Return (X, Y) of the center of cell containing provided text 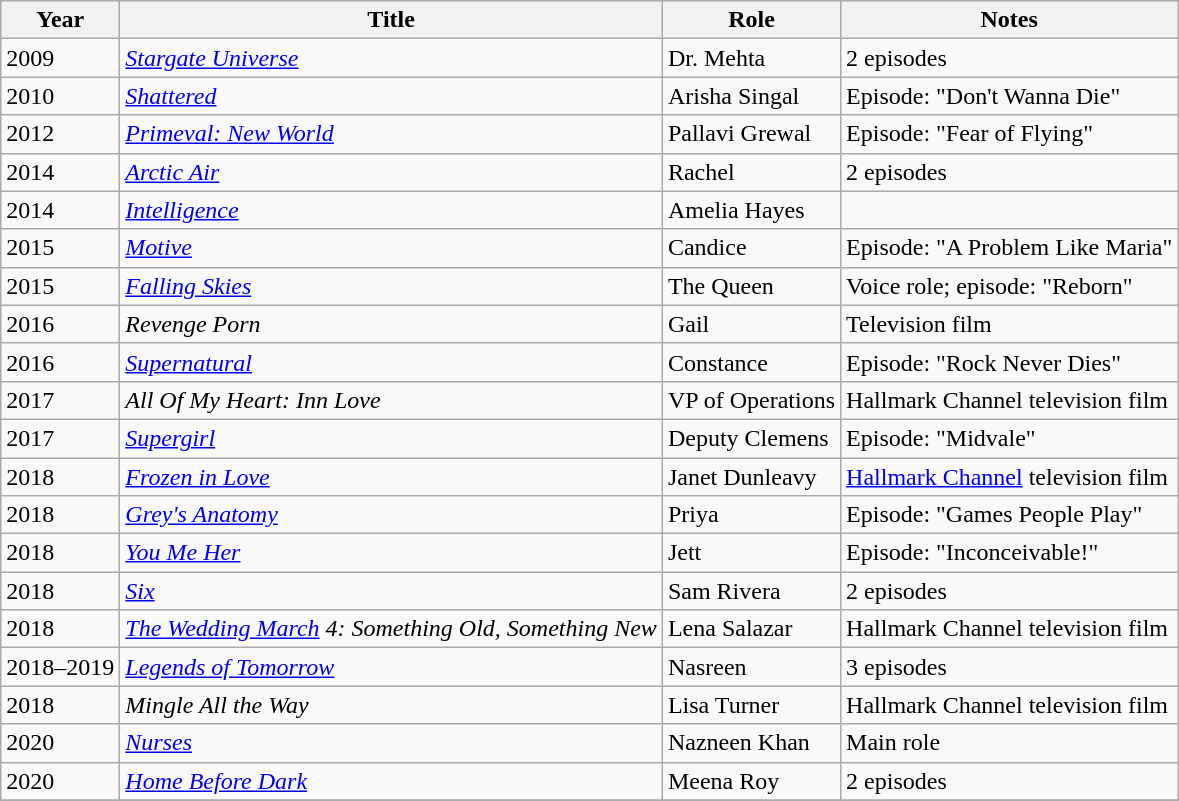
All Of My Heart: Inn Love (392, 400)
Episode: "Midvale" (1010, 438)
Episode: "A Problem Like Maria" (1010, 248)
You Me Her (392, 553)
Grey's Anatomy (392, 515)
Supernatural (392, 362)
Intelligence (392, 210)
Lisa Turner (751, 705)
Home Before Dark (392, 781)
VP of Operations (751, 400)
Notes (1010, 20)
Year (60, 20)
Episode: "Fear of Flying" (1010, 134)
Episode: "Inconceivable!" (1010, 553)
Arisha Singal (751, 96)
Pallavi Grewal (751, 134)
Janet Dunleavy (751, 477)
Nasreen (751, 667)
Constance (751, 362)
3 episodes (1010, 667)
Amelia Hayes (751, 210)
Sam Rivera (751, 591)
Gail (751, 324)
Meena Roy (751, 781)
The Queen (751, 286)
Candice (751, 248)
Supergirl (392, 438)
Main role (1010, 743)
Six (392, 591)
Falling Skies (392, 286)
Rachel (751, 172)
Nurses (392, 743)
Episode: "Games People Play" (1010, 515)
Role (751, 20)
Deputy Clemens (751, 438)
2018–2019 (60, 667)
Primeval: New World (392, 134)
Television film (1010, 324)
2010 (60, 96)
Voice role; episode: "Reborn" (1010, 286)
Priya (751, 515)
Mingle All the Way (392, 705)
Jett (751, 553)
Frozen in Love (392, 477)
Nazneen Khan (751, 743)
Episode: "Don't Wanna Die" (1010, 96)
Title (392, 20)
Stargate Universe (392, 58)
Episode: "Rock Never Dies" (1010, 362)
Legends of Tomorrow (392, 667)
2012 (60, 134)
Arctic Air (392, 172)
Shattered (392, 96)
Lena Salazar (751, 629)
Revenge Porn (392, 324)
Motive (392, 248)
The Wedding March 4: Something Old, Something New (392, 629)
Dr. Mehta (751, 58)
2009 (60, 58)
